Detect which cell encompasses the target text, then output its (X, Y) center coordinate. 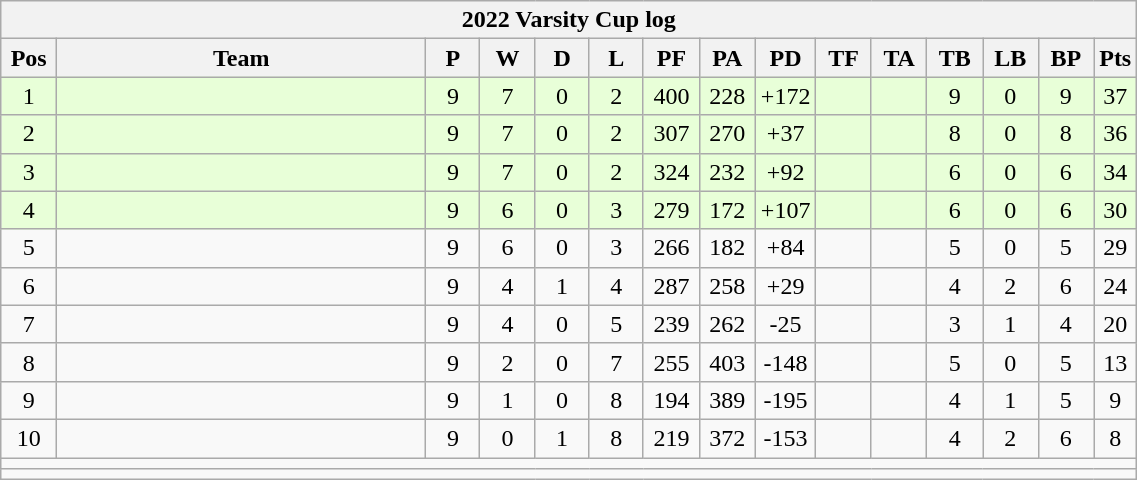
+84 (786, 248)
+92 (786, 172)
37 (1116, 96)
279 (671, 210)
-153 (786, 438)
+29 (786, 286)
266 (671, 248)
270 (727, 134)
287 (671, 286)
10 (29, 438)
29 (1116, 248)
232 (727, 172)
PF (671, 58)
+172 (786, 96)
219 (671, 438)
20 (1116, 324)
324 (671, 172)
194 (671, 400)
LB (1011, 58)
258 (727, 286)
W (508, 58)
BP (1066, 58)
403 (727, 362)
2022 Varsity Cup log (569, 20)
228 (727, 96)
PA (727, 58)
P (453, 58)
D (562, 58)
+37 (786, 134)
400 (671, 96)
30 (1116, 210)
L (616, 58)
TA (899, 58)
262 (727, 324)
Team (242, 58)
24 (1116, 286)
PD (786, 58)
-25 (786, 324)
372 (727, 438)
172 (727, 210)
TF (844, 58)
36 (1116, 134)
TB (955, 58)
307 (671, 134)
-148 (786, 362)
-195 (786, 400)
13 (1116, 362)
Pts (1116, 58)
Pos (29, 58)
182 (727, 248)
34 (1116, 172)
239 (671, 324)
389 (727, 400)
255 (671, 362)
+107 (786, 210)
